Pinpoint the cell where the given text exists, returning its (x, y) midpoint coordinate. 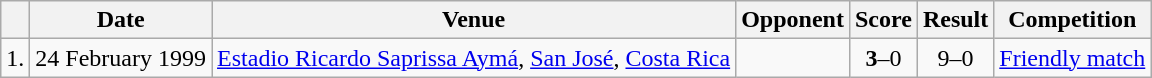
9–0 (955, 58)
Venue (474, 20)
Competition (1072, 20)
Date (121, 20)
3–0 (883, 58)
Friendly match (1072, 58)
24 February 1999 (121, 58)
Opponent (793, 20)
1. (16, 58)
Result (955, 20)
Estadio Ricardo Saprissa Aymá, San José, Costa Rica (474, 58)
Score (883, 20)
